Detect which cell encompasses the target text, then output its [X, Y] center coordinate. 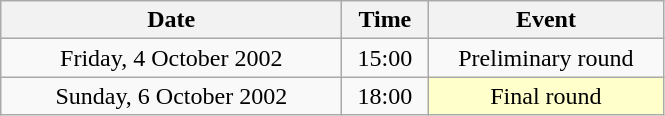
15:00 [385, 58]
Time [385, 20]
Sunday, 6 October 2002 [172, 96]
18:00 [385, 96]
Final round [546, 96]
Event [546, 20]
Date [172, 20]
Friday, 4 October 2002 [172, 58]
Preliminary round [546, 58]
